Determine the (x, y) coordinate at the center of the cell enclosing the given text.  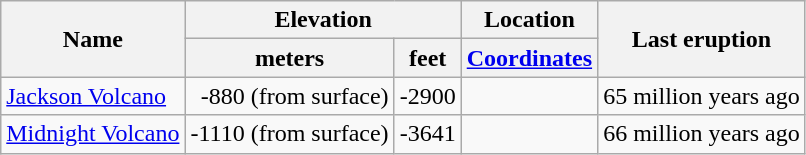
Jackson Volcano (93, 96)
-1110 (from surface) (290, 134)
65 million years ago (702, 96)
Midnight Volcano (93, 134)
-880 (from surface) (290, 96)
Coordinates (529, 58)
feet (428, 58)
-2900 (428, 96)
Name (93, 39)
meters (290, 58)
Location (529, 20)
-3641 (428, 134)
Elevation (323, 20)
Last eruption (702, 39)
66 million years ago (702, 134)
